Determine the (X, Y) coordinate at the center of the cell enclosing the given text.  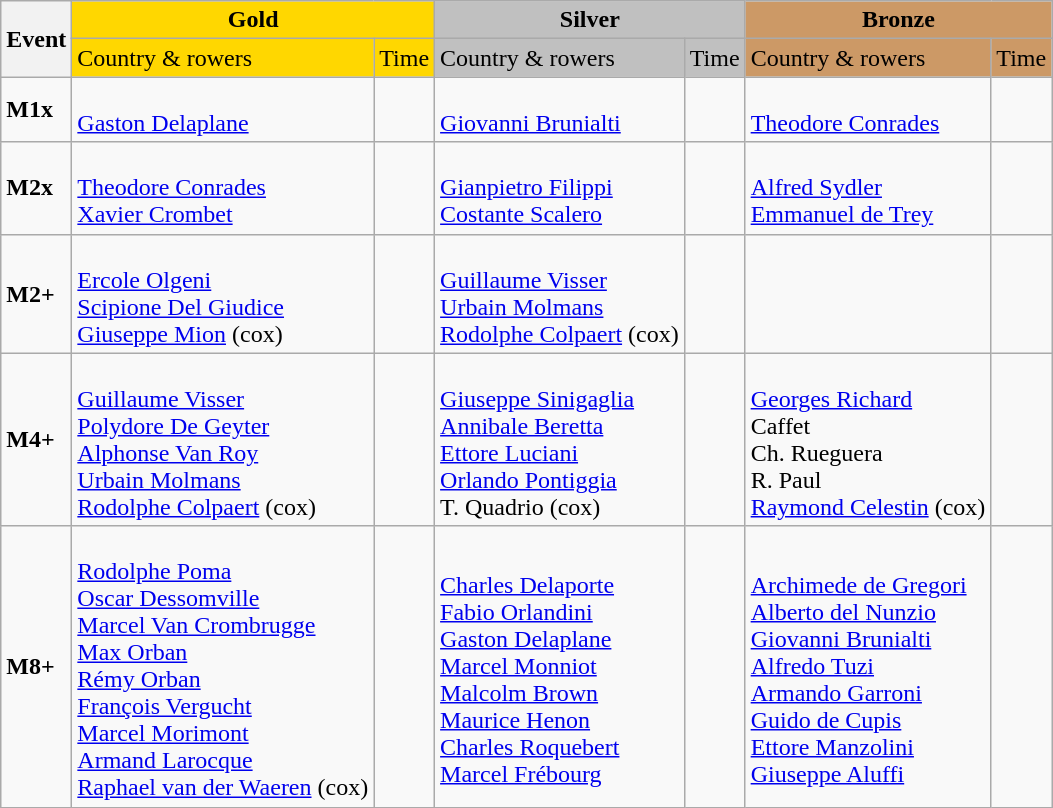
Archimede de Gregori Alberto del Nunzio Giovanni Brunialti Alfredo Tuzi Armando Garroni Guido de Cupis Ettore Manzolini Giuseppe Aluffi (868, 666)
Guillaume Visser Urbain Molmans Rodolphe Colpaert (cox) (560, 294)
Gianpietro Filippi Costante Scalero (560, 188)
Georges Richard Caffet Ch. Rueguera R. Paul Raymond Celestin (cox) (868, 440)
Giuseppe Sinigaglia Annibale Beretta Ettore Luciani Orlando Pontiggia T. Quadrio (cox) (560, 440)
Theodore Conrades Xavier Crombet (223, 188)
Event (36, 39)
M4+ (36, 440)
M2+ (36, 294)
Gold (254, 20)
Bronze (898, 20)
M2x (36, 188)
Giovanni Brunialti (560, 110)
Theodore Conrades (868, 110)
Gaston Delaplane (223, 110)
Guillaume Visser Polydore De Geyter Alphonse Van Roy Urbain Molmans Rodolphe Colpaert (cox) (223, 440)
Alfred Sydler Emmanuel de Trey (868, 188)
M8+ (36, 666)
M1x (36, 110)
Silver (590, 20)
Charles Delaporte Fabio Orlandini Gaston Delaplane Marcel Monniot Malcolm Brown Maurice Henon Charles Roquebert Marcel Frébourg (560, 666)
Ercole Olgeni Scipione Del Giudice Giuseppe Mion (cox) (223, 294)
